Scan for the cell matching the given text and deliver its [x, y] coordinate at center. 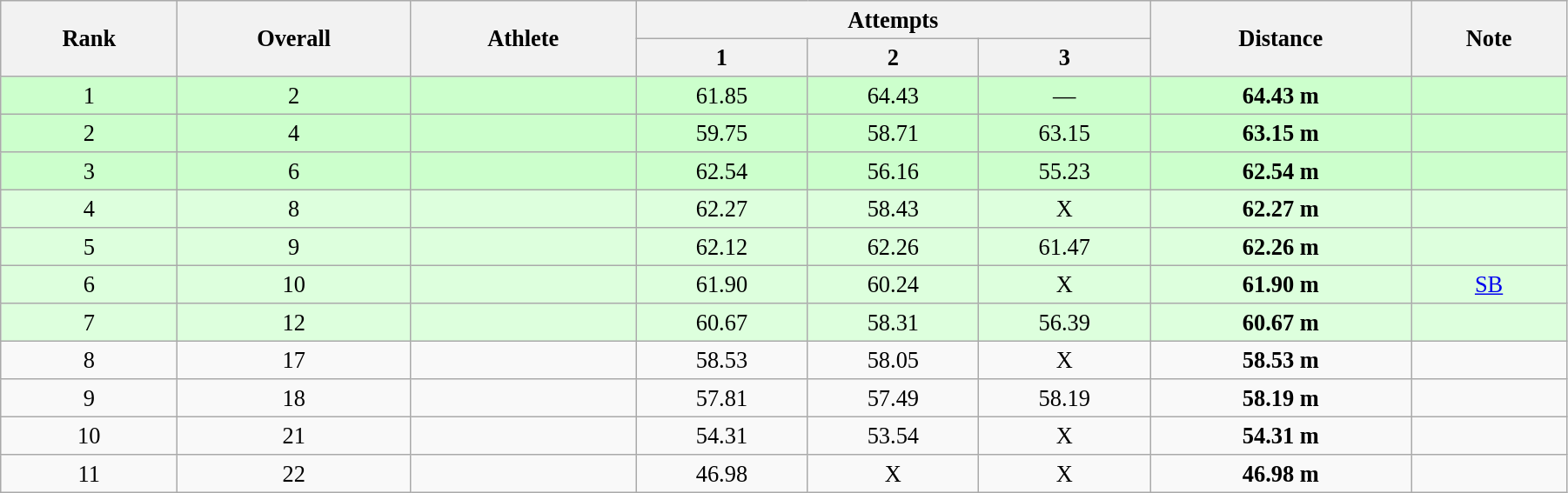
7 [89, 323]
Distance [1281, 38]
54.31 m [1281, 436]
62.27 [722, 209]
SB [1490, 284]
60.24 [893, 284]
Athlete [522, 38]
55.23 [1065, 171]
Note [1490, 38]
64.43 [893, 95]
57.49 [893, 398]
58.19 m [1281, 398]
58.05 [893, 360]
18 [294, 398]
21 [294, 436]
56.39 [1065, 323]
58.19 [1065, 398]
46.98 m [1281, 474]
60.67 m [1281, 323]
— [1065, 95]
54.31 [722, 436]
62.27 m [1281, 209]
Overall [294, 38]
64.43 m [1281, 95]
62.26 [893, 247]
11 [89, 474]
17 [294, 360]
62.12 [722, 247]
63.15 [1065, 133]
63.15 m [1281, 133]
60.67 [722, 323]
58.53 m [1281, 360]
12 [294, 323]
5 [89, 247]
53.54 [893, 436]
61.90 [722, 284]
Attempts [893, 19]
58.71 [893, 133]
62.26 m [1281, 247]
56.16 [893, 171]
57.81 [722, 398]
62.54 m [1281, 171]
46.98 [722, 474]
61.85 [722, 95]
58.43 [893, 209]
Rank [89, 38]
59.75 [722, 133]
22 [294, 474]
61.47 [1065, 247]
58.53 [722, 360]
61.90 m [1281, 284]
58.31 [893, 323]
62.54 [722, 171]
